Search for the cell housing the specified text and yield its [x, y] center coordinate. 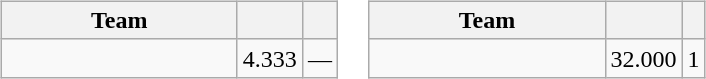
1 [694, 58]
4.333 [270, 58]
32.000 [644, 58]
— [320, 58]
